Scan for the cell matching the given text and deliver its [X, Y] coordinate at center. 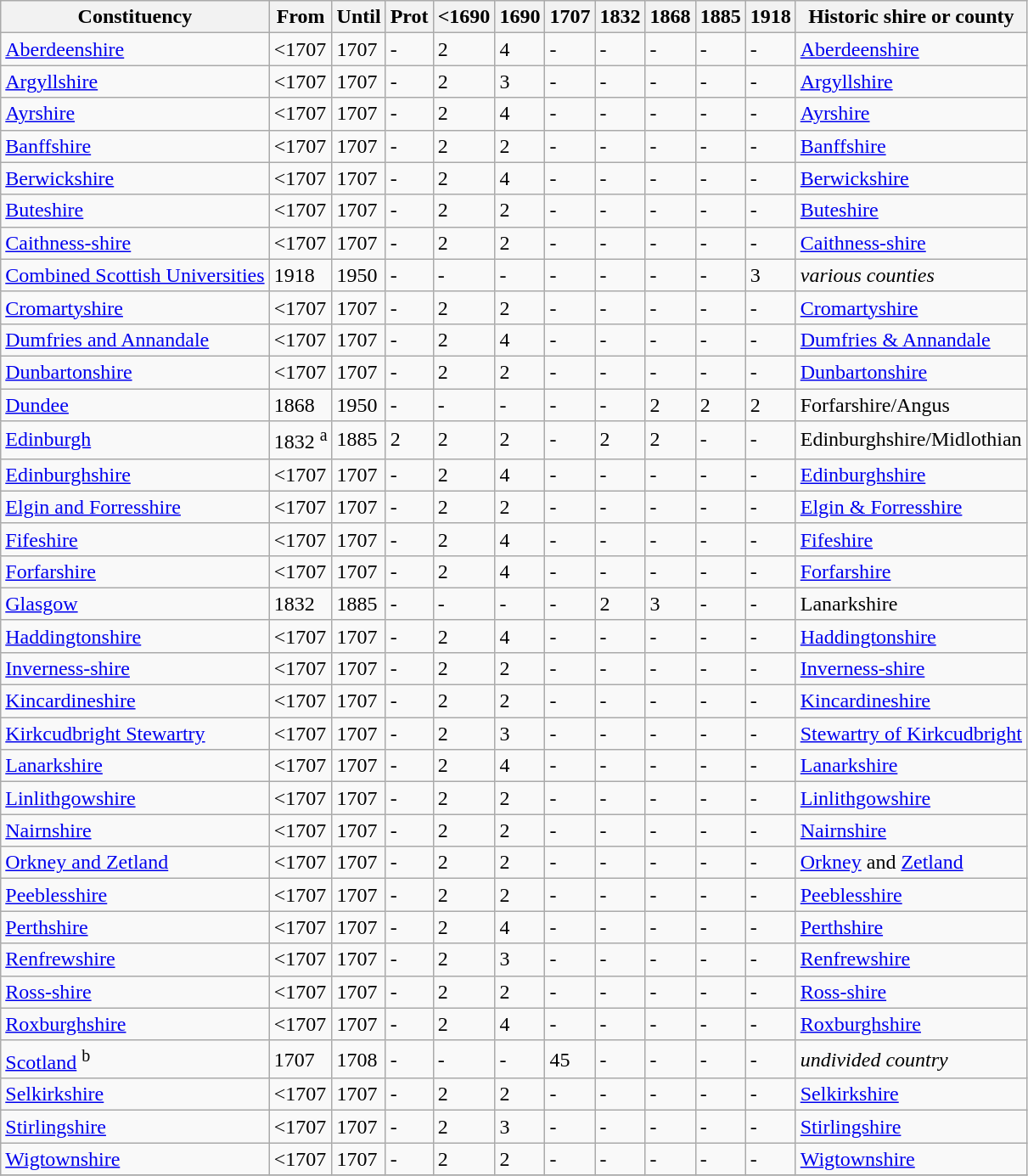
various counties [911, 275]
Elgin and Forresshire [135, 507]
Combined Scottish Universities [135, 275]
Edinburgh [135, 440]
1690 [520, 17]
Until [358, 17]
Forfarshire/Angus [911, 405]
Elgin & Forresshire [911, 507]
Dumfries and Annandale [135, 340]
Constituency [135, 17]
Stewartry of Kirkcudbright [911, 734]
From [301, 17]
1708 [358, 1060]
Edinburghshire/Midlothian [911, 440]
Kirkcudbright Stewartry [135, 734]
Scotland b [135, 1060]
Prot [409, 17]
undivided country [911, 1060]
Dumfries & Annandale [911, 340]
Dundee [135, 405]
45 [570, 1060]
Historic shire or county [911, 17]
<1690 [463, 17]
1832 a [301, 440]
Glasgow [135, 604]
